Output the (x, y) coordinate of the center of the cell containing the given text.  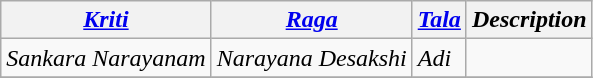
Adi (439, 58)
Raga (312, 20)
Narayana Desakshi (312, 58)
Sankara Narayanam (106, 58)
Kriti (106, 20)
Description (529, 20)
Tala (439, 20)
